Extract the (x, y) coordinate from the center of the cell holding the provided text.  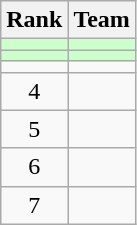
5 (34, 129)
7 (34, 205)
Team (102, 20)
Rank (34, 20)
6 (34, 167)
4 (34, 91)
